Scan for the cell matching the given text and deliver its [x, y] coordinate at center. 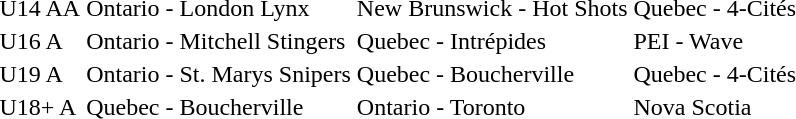
Ontario - St. Marys Snipers [219, 74]
Quebec - Intrépides [492, 41]
Quebec - Boucherville [492, 74]
Ontario - Mitchell Stingers [219, 41]
